From the cell containing the given text, extract its center point as [X, Y] coordinate. 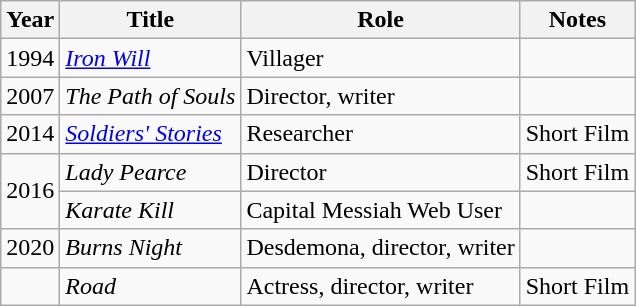
1994 [30, 58]
Actress, director, writer [380, 286]
Role [380, 20]
Title [150, 20]
Notes [577, 20]
Villager [380, 58]
2014 [30, 134]
The Path of Souls [150, 96]
Capital Messiah Web User [380, 210]
Year [30, 20]
2016 [30, 191]
2007 [30, 96]
2020 [30, 248]
Burns Night [150, 248]
Desdemona, director, writer [380, 248]
Lady Pearce [150, 172]
Director [380, 172]
Soldiers' Stories [150, 134]
Karate Kill [150, 210]
Road [150, 286]
Director, writer [380, 96]
Iron Will [150, 58]
Researcher [380, 134]
